From the cell containing the given text, extract its center point as (x, y) coordinate. 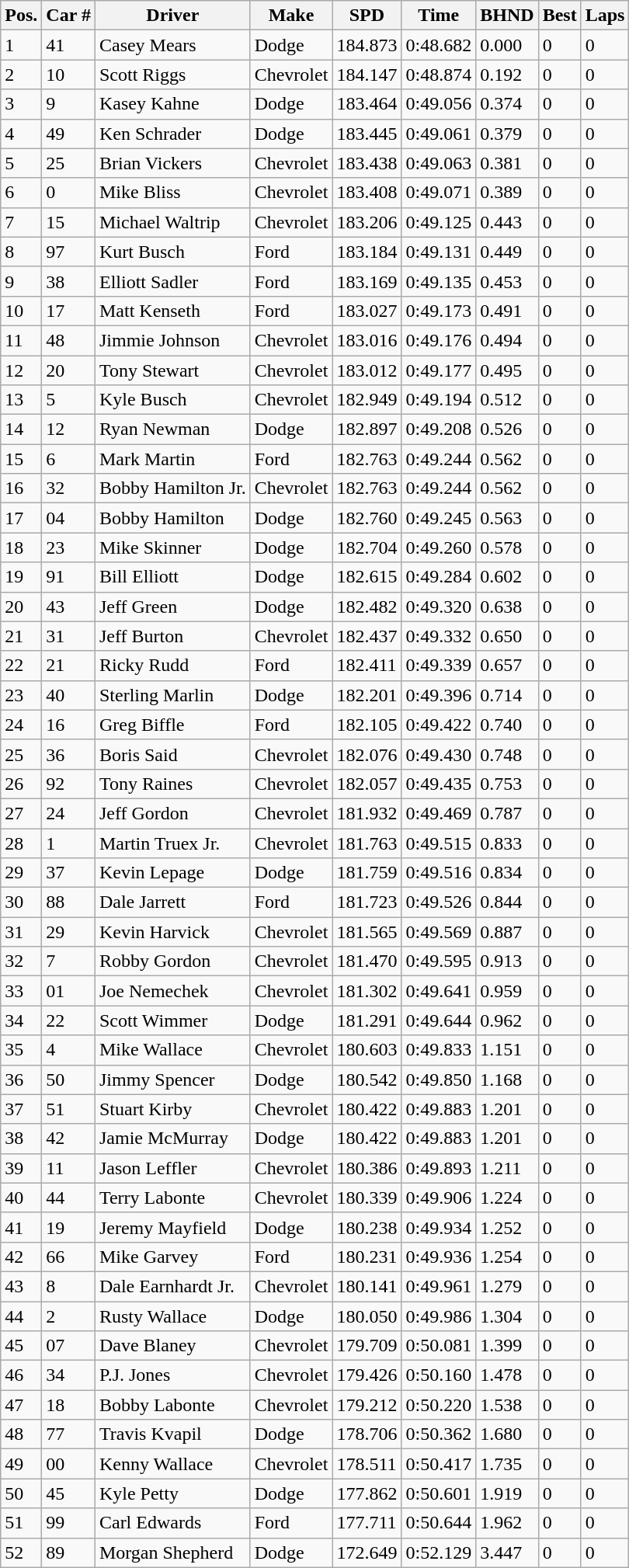
1.962 (507, 1523)
52 (22, 1552)
89 (68, 1552)
Tony Stewart (172, 370)
13 (22, 400)
Ryan Newman (172, 429)
0:49.125 (439, 222)
0.374 (507, 104)
Mike Wallace (172, 1050)
Mike Skinner (172, 548)
182.949 (367, 400)
0.381 (507, 163)
0.563 (507, 518)
97 (68, 252)
184.873 (367, 45)
99 (68, 1523)
28 (22, 843)
181.470 (367, 961)
0:49.936 (439, 1257)
Greg Biffle (172, 725)
0.494 (507, 340)
Jason Leffler (172, 1168)
1.211 (507, 1168)
66 (68, 1257)
SPD (367, 16)
Brian Vickers (172, 163)
0.787 (507, 813)
0:49.396 (439, 695)
Jeff Burton (172, 636)
0:52.129 (439, 1552)
0.638 (507, 607)
0.833 (507, 843)
Kenny Wallace (172, 1464)
91 (68, 577)
Kevin Lepage (172, 873)
14 (22, 429)
Jeff Green (172, 607)
Mike Bliss (172, 193)
0:49.260 (439, 548)
0.453 (507, 281)
180.050 (367, 1316)
183.184 (367, 252)
Driver (172, 16)
0.714 (507, 695)
1.735 (507, 1464)
0:49.135 (439, 281)
Bill Elliott (172, 577)
0.753 (507, 784)
0.379 (507, 134)
184.147 (367, 75)
0:49.469 (439, 813)
0:49.569 (439, 932)
0.192 (507, 75)
Dave Blaney (172, 1346)
0.887 (507, 932)
Terry Labonte (172, 1198)
Best (559, 16)
0.578 (507, 548)
Mark Martin (172, 459)
01 (68, 991)
0:49.430 (439, 754)
181.723 (367, 902)
0:50.601 (439, 1493)
30 (22, 902)
0:49.194 (439, 400)
0:49.284 (439, 577)
Matt Kenseth (172, 311)
180.542 (367, 1080)
Jamie McMurray (172, 1139)
0:49.906 (439, 1198)
Bobby Labonte (172, 1405)
1.919 (507, 1493)
177.711 (367, 1523)
182.105 (367, 725)
182.076 (367, 754)
Elliott Sadler (172, 281)
182.437 (367, 636)
BHND (507, 16)
0:50.220 (439, 1405)
0.495 (507, 370)
Kasey Kahne (172, 104)
1.538 (507, 1405)
0.913 (507, 961)
0:49.320 (439, 607)
0.526 (507, 429)
0:49.595 (439, 961)
Jimmy Spencer (172, 1080)
0.389 (507, 193)
1.680 (507, 1434)
182.411 (367, 666)
1.478 (507, 1375)
0:48.874 (439, 75)
182.201 (367, 695)
1.399 (507, 1346)
181.759 (367, 873)
183.464 (367, 104)
0:49.208 (439, 429)
0:49.131 (439, 252)
183.016 (367, 340)
0.449 (507, 252)
182.897 (367, 429)
0:49.071 (439, 193)
Kurt Busch (172, 252)
Sterling Marlin (172, 695)
Bobby Hamilton (172, 518)
Michael Waltrip (172, 222)
172.649 (367, 1552)
Kyle Petty (172, 1493)
0.959 (507, 991)
1.252 (507, 1227)
46 (22, 1375)
0:49.526 (439, 902)
00 (68, 1464)
0:49.332 (439, 636)
Rusty Wallace (172, 1316)
3 (22, 104)
1.151 (507, 1050)
183.012 (367, 370)
0.443 (507, 222)
Jeremy Mayfield (172, 1227)
179.212 (367, 1405)
183.445 (367, 134)
0:49.422 (439, 725)
180.386 (367, 1168)
0:50.081 (439, 1346)
Boris Said (172, 754)
0.740 (507, 725)
0:49.986 (439, 1316)
0.491 (507, 311)
183.027 (367, 311)
77 (68, 1434)
0:49.056 (439, 104)
Laps (605, 16)
0.844 (507, 902)
Carl Edwards (172, 1523)
183.169 (367, 281)
181.932 (367, 813)
0:50.644 (439, 1523)
Jeff Gordon (172, 813)
Dale Jarrett (172, 902)
183.206 (367, 222)
0.000 (507, 45)
181.763 (367, 843)
0:49.850 (439, 1080)
182.482 (367, 607)
0:49.961 (439, 1286)
0.748 (507, 754)
0:49.176 (439, 340)
Make (291, 16)
Car # (68, 16)
0:49.833 (439, 1050)
Morgan Shepherd (172, 1552)
179.709 (367, 1346)
Ricky Rudd (172, 666)
Scott Wimmer (172, 1020)
182.057 (367, 784)
26 (22, 784)
Time (439, 16)
Tony Raines (172, 784)
0:49.177 (439, 370)
1.168 (507, 1080)
0:49.245 (439, 518)
Bobby Hamilton Jr. (172, 488)
88 (68, 902)
181.565 (367, 932)
Scott Riggs (172, 75)
33 (22, 991)
1.279 (507, 1286)
0:50.417 (439, 1464)
1.254 (507, 1257)
Travis Kvapil (172, 1434)
0.657 (507, 666)
35 (22, 1050)
1.304 (507, 1316)
180.238 (367, 1227)
182.760 (367, 518)
Robby Gordon (172, 961)
Kyle Busch (172, 400)
Stuart Kirby (172, 1109)
181.291 (367, 1020)
0.602 (507, 577)
P.J. Jones (172, 1375)
180.603 (367, 1050)
0.834 (507, 873)
181.302 (367, 991)
Ken Schrader (172, 134)
182.615 (367, 577)
0:50.160 (439, 1375)
Kevin Harvick (172, 932)
0:49.173 (439, 311)
Casey Mears (172, 45)
0:49.061 (439, 134)
Pos. (22, 16)
1.224 (507, 1198)
178.511 (367, 1464)
182.704 (367, 548)
07 (68, 1346)
183.408 (367, 193)
0:49.435 (439, 784)
180.339 (367, 1198)
0:49.893 (439, 1168)
04 (68, 518)
Joe Nemechek (172, 991)
180.141 (367, 1286)
0.650 (507, 636)
183.438 (367, 163)
0:49.641 (439, 991)
Martin Truex Jr. (172, 843)
0:49.644 (439, 1020)
0:48.682 (439, 45)
0.962 (507, 1020)
178.706 (367, 1434)
Dale Earnhardt Jr. (172, 1286)
92 (68, 784)
39 (22, 1168)
27 (22, 813)
0:49.339 (439, 666)
3.447 (507, 1552)
0:49.934 (439, 1227)
177.862 (367, 1493)
Mike Garvey (172, 1257)
Jimmie Johnson (172, 340)
47 (22, 1405)
180.231 (367, 1257)
0:50.362 (439, 1434)
0:49.515 (439, 843)
179.426 (367, 1375)
0.512 (507, 400)
0:49.516 (439, 873)
0:49.063 (439, 163)
